Extract the (X, Y) coordinate from the center of the cell holding the provided text.  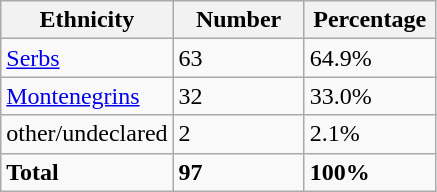
Number (238, 20)
97 (238, 172)
100% (370, 172)
2 (238, 134)
33.0% (370, 96)
Ethnicity (87, 20)
63 (238, 58)
Montenegrins (87, 96)
2.1% (370, 134)
64.9% (370, 58)
32 (238, 96)
Percentage (370, 20)
Total (87, 172)
other/undeclared (87, 134)
Serbs (87, 58)
